Determine the [X, Y] coordinate at the center of the cell enclosing the given text.  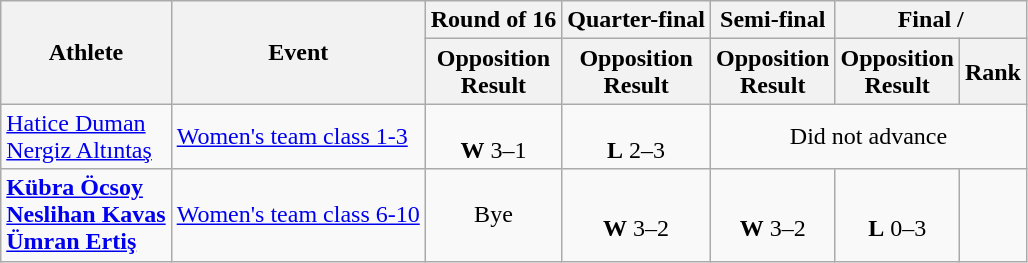
Did not advance [868, 136]
W 3–1 [493, 136]
Event [298, 52]
Quarter-final [636, 20]
Hatice DumanNergiz Altıntaş [86, 136]
Final / [931, 20]
Athlete [86, 52]
Semi-final [772, 20]
L 0–3 [897, 215]
Rank [992, 72]
Women's team class 1-3 [298, 136]
Kübra ÖcsoyNeslihan KavasÜmran Ertiş [86, 215]
L 2–3 [636, 136]
Round of 16 [493, 20]
Women's team class 6-10 [298, 215]
Bye [493, 215]
